Return the [X, Y] coordinate for the center point of the cell that contains the specified text.  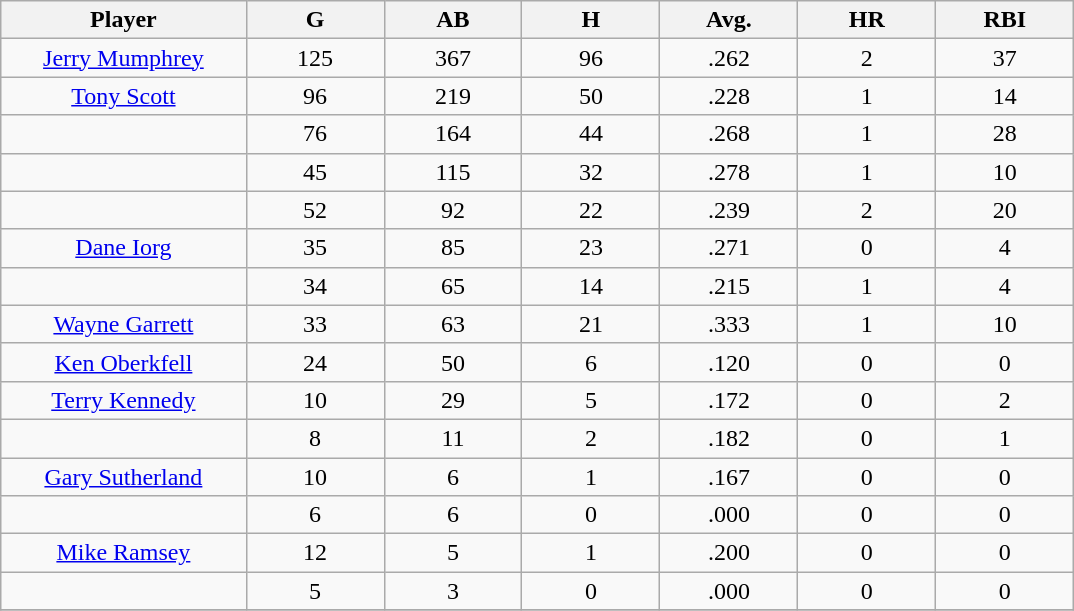
Mike Ramsey [124, 553]
37 [1005, 58]
92 [453, 210]
22 [591, 210]
HR [867, 20]
.200 [729, 553]
.239 [729, 210]
Avg. [729, 20]
.172 [729, 400]
35 [315, 248]
28 [1005, 134]
367 [453, 58]
76 [315, 134]
52 [315, 210]
.333 [729, 324]
H [591, 20]
65 [453, 286]
Wayne Garrett [124, 324]
34 [315, 286]
AB [453, 20]
11 [453, 438]
.278 [729, 172]
63 [453, 324]
.120 [729, 362]
RBI [1005, 20]
125 [315, 58]
29 [453, 400]
219 [453, 96]
32 [591, 172]
24 [315, 362]
Dane Iorg [124, 248]
.268 [729, 134]
.262 [729, 58]
164 [453, 134]
Terry Kennedy [124, 400]
115 [453, 172]
12 [315, 553]
.182 [729, 438]
.167 [729, 477]
.271 [729, 248]
21 [591, 324]
Jerry Mumphrey [124, 58]
.228 [729, 96]
8 [315, 438]
45 [315, 172]
33 [315, 324]
85 [453, 248]
Ken Oberkfell [124, 362]
44 [591, 134]
Gary Sutherland [124, 477]
Player [124, 20]
23 [591, 248]
G [315, 20]
Tony Scott [124, 96]
20 [1005, 210]
.215 [729, 286]
3 [453, 591]
